Extract the (X, Y) coordinate from the center of the cell holding the provided text.  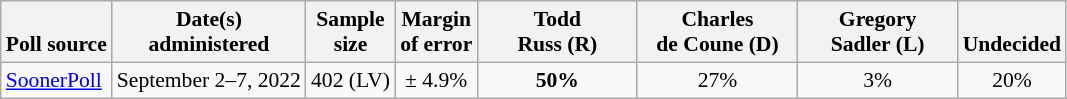
Date(s)administered (209, 32)
± 4.9% (436, 80)
GregorySadler (L) (878, 32)
3% (878, 80)
September 2–7, 2022 (209, 80)
Charlesde Coune (D) (717, 32)
Samplesize (350, 32)
Marginof error (436, 32)
Poll source (56, 32)
50% (557, 80)
27% (717, 80)
Undecided (1012, 32)
20% (1012, 80)
ToddRuss (R) (557, 32)
402 (LV) (350, 80)
SoonerPoll (56, 80)
